Return (X, Y) of the center of cell containing provided text 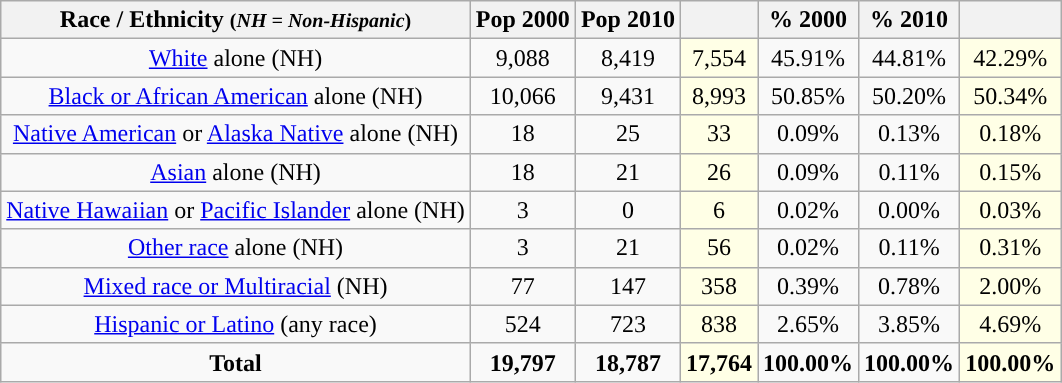
2.00% (1010, 286)
2.65% (808, 324)
0.15% (1010, 172)
Total (236, 362)
0.00% (910, 210)
Pop 2000 (522, 20)
0.31% (1010, 248)
18,787 (628, 362)
8,419 (628, 58)
723 (628, 324)
524 (522, 324)
50.85% (808, 96)
0.39% (808, 286)
0.13% (910, 134)
7,554 (718, 58)
9,088 (522, 58)
Mixed race or Multiracial (NH) (236, 286)
0.18% (1010, 134)
77 (522, 286)
838 (718, 324)
0.78% (910, 286)
Race / Ethnicity (NH = Non-Hispanic) (236, 20)
0.03% (1010, 210)
358 (718, 286)
50.20% (910, 96)
4.69% (1010, 324)
White alone (NH) (236, 58)
Native Hawaiian or Pacific Islander alone (NH) (236, 210)
Black or African American alone (NH) (236, 96)
25 (628, 134)
Asian alone (NH) (236, 172)
33 (718, 134)
10,066 (522, 96)
Native American or Alaska Native alone (NH) (236, 134)
17,764 (718, 362)
Pop 2010 (628, 20)
44.81% (910, 58)
26 (718, 172)
Hispanic or Latino (any race) (236, 324)
50.34% (1010, 96)
42.29% (1010, 58)
3.85% (910, 324)
% 2010 (910, 20)
8,993 (718, 96)
19,797 (522, 362)
0 (628, 210)
9,431 (628, 96)
Other race alone (NH) (236, 248)
6 (718, 210)
56 (718, 248)
% 2000 (808, 20)
45.91% (808, 58)
147 (628, 286)
